Scan for the cell matching the given text and deliver its [x, y] coordinate at center. 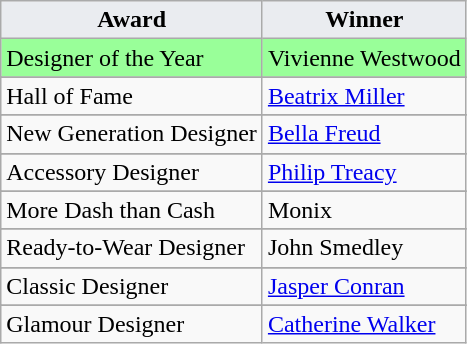
Winner [364, 20]
Jasper Conran [364, 286]
Accessory Designer [132, 172]
Bella Freud [364, 134]
Beatrix Miller [364, 96]
More Dash than Cash [132, 210]
Classic Designer [132, 286]
Designer of the Year [132, 58]
Philip Treacy [364, 172]
John Smedley [364, 248]
New Generation Designer [132, 134]
Award [132, 20]
Ready-to-Wear Designer [132, 248]
Glamour Designer [132, 324]
Hall of Fame [132, 96]
Monix [364, 210]
Catherine Walker [364, 324]
Vivienne Westwood [364, 58]
